Determine the (X, Y) coordinate at the center of the cell enclosing the given text.  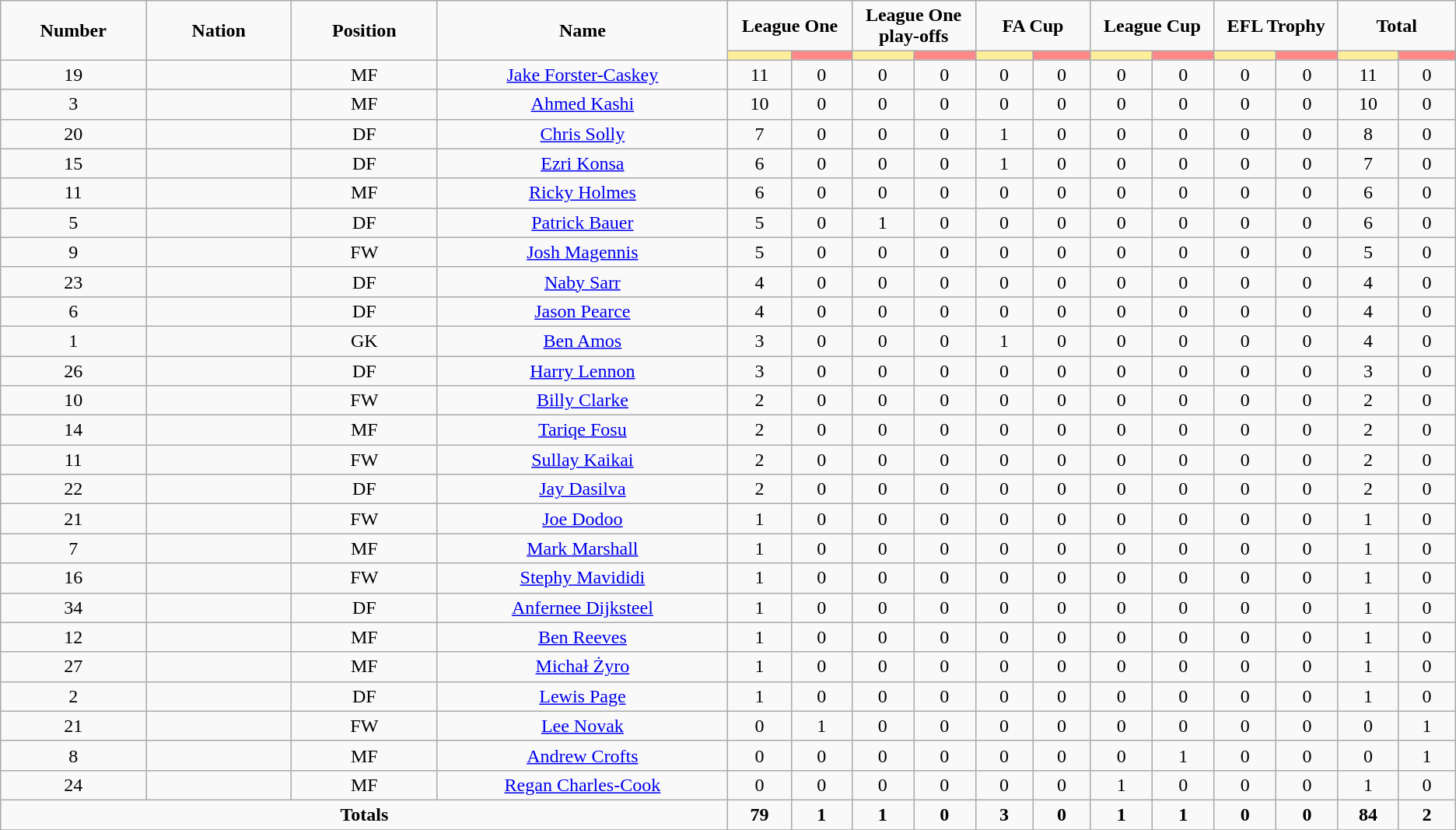
79 (759, 814)
26 (73, 371)
Lee Novak (583, 726)
9 (73, 252)
Patrick Bauer (583, 222)
Chris Solly (583, 134)
Michał Żyro (583, 667)
Billy Clarke (583, 401)
Lewis Page (583, 696)
Ezri Konsa (583, 163)
League Cup (1153, 26)
FA Cup (1033, 26)
Ahmed Kashi (583, 104)
12 (73, 637)
19 (73, 75)
22 (73, 489)
34 (73, 608)
Josh Magennis (583, 252)
24 (73, 785)
23 (73, 282)
Jason Pearce (583, 311)
Position (364, 30)
Totals (364, 814)
Name (583, 30)
Number (73, 30)
Tariqe Fosu (583, 430)
Naby Sarr (583, 282)
Sullay Kaikai (583, 460)
27 (73, 667)
20 (73, 134)
Andrew Crofts (583, 755)
Anfernee Dijksteel (583, 608)
Stephy Mavididi (583, 578)
15 (73, 163)
Mark Marshall (583, 548)
14 (73, 430)
League One (790, 26)
League One play-offs (913, 26)
GK (364, 341)
Ricky Holmes (583, 193)
Total (1397, 26)
16 (73, 578)
EFL Trophy (1276, 26)
Ben Reeves (583, 637)
Jay Dasilva (583, 489)
Nation (219, 30)
Ben Amos (583, 341)
Joe Dodoo (583, 519)
Harry Lennon (583, 371)
Jake Forster-Caskey (583, 75)
84 (1368, 814)
Regan Charles-Cook (583, 785)
